Scan for the cell matching the given text and deliver its [X, Y] coordinate at center. 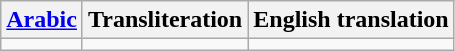
Transliteration [164, 20]
Arabic [42, 20]
English translation [351, 20]
